From the cell containing the given text, extract its center point as [x, y] coordinate. 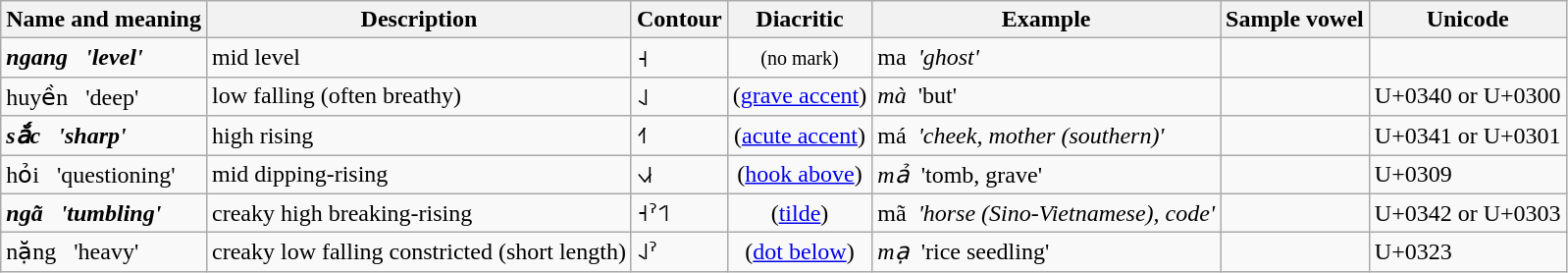
˧˥ [679, 136]
mà 'but' [1046, 96]
˨˩ˀ [679, 252]
U+0309 [1468, 175]
(acute accent) [800, 136]
Name and meaning [104, 20]
má 'cheek, mother (southern)' [1046, 136]
U+0341 or U+0301 [1468, 136]
mã 'horse (Sino-Vietnamese), code' [1046, 213]
mạ 'rice seedling' [1046, 252]
creaky high breaking-rising [418, 213]
huyền 'deep' [104, 96]
U+0342 or U+0303 [1468, 213]
U+0323 [1468, 252]
˧ˀ˦˥ [679, 213]
(dot below) [800, 252]
Description [418, 20]
U+0340 or U+0300 [1468, 96]
nặng 'heavy' [104, 252]
hỏi 'questioning' [104, 175]
mả 'tomb, grave' [1046, 175]
ngã 'tumbling' [104, 213]
˨˩ [679, 96]
Unicode [1468, 20]
Example [1046, 20]
(no mark) [800, 58]
˧ [679, 58]
Contour [679, 20]
Diacritic [800, 20]
ma 'ghost' [1046, 58]
(hook above) [800, 175]
Sample vowel [1295, 20]
(tilde) [800, 213]
mid dipping-rising [418, 175]
low falling (often breathy) [418, 96]
high rising [418, 136]
creaky low falling constricted (short length) [418, 252]
(grave accent) [800, 96]
sắc 'sharp' [104, 136]
mid level [418, 58]
ngang 'level' [104, 58]
˧˩˧ [679, 175]
